Provide the (X, Y) coordinate of the cell's center where the given text is located.  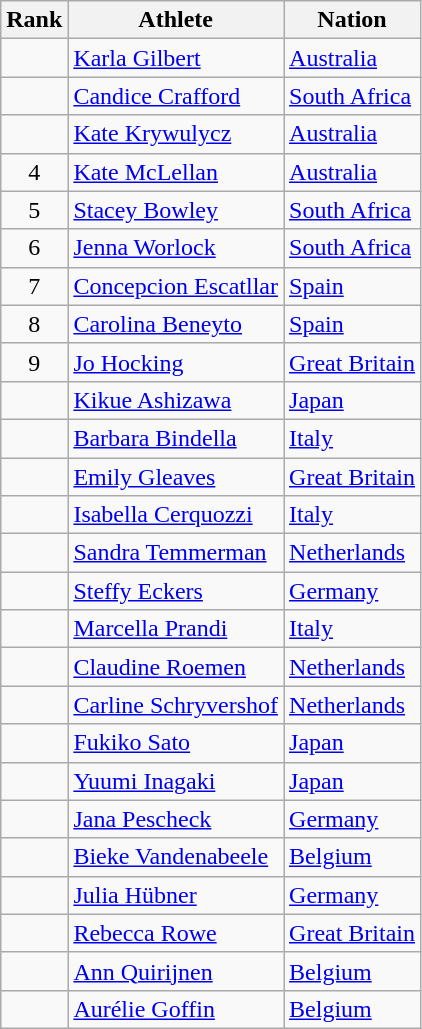
Stacey Bowley (176, 210)
Jenna Worlock (176, 248)
Nation (352, 20)
Steffy Eckers (176, 591)
Jana Pescheck (176, 819)
Bieke Vandenabeele (176, 857)
Sandra Temmerman (176, 553)
Aurélie Goffin (176, 1009)
Julia Hübner (176, 895)
Athlete (176, 20)
Yuumi Inagaki (176, 781)
9 (34, 362)
Barbara Bindella (176, 438)
Ann Quirijnen (176, 971)
4 (34, 172)
Rebecca Rowe (176, 933)
Concepcion Escatllar (176, 286)
Jo Hocking (176, 362)
6 (34, 248)
Claudine Roemen (176, 667)
Karla Gilbert (176, 58)
Kate Krywulycz (176, 134)
Rank (34, 20)
Marcella Prandi (176, 629)
Emily Gleaves (176, 477)
Candice Crafford (176, 96)
Isabella Cerquozzi (176, 515)
5 (34, 210)
7 (34, 286)
Carline Schryvershof (176, 705)
Carolina Beneyto (176, 324)
Fukiko Sato (176, 743)
8 (34, 324)
Kikue Ashizawa (176, 400)
Kate McLellan (176, 172)
